Locate the cell with the specified text and output its [x, y] center coordinate. 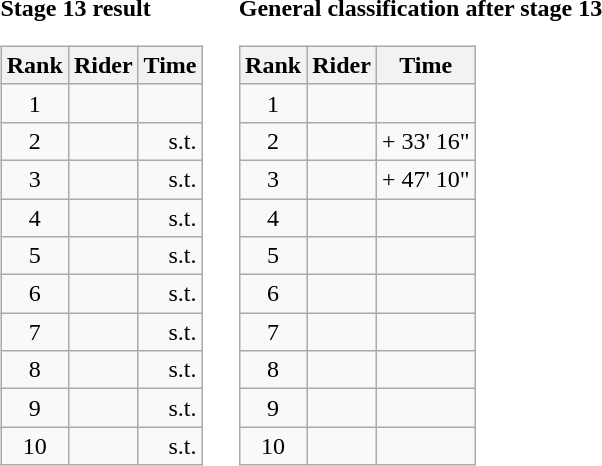
+ 47' 10" [426, 179]
+ 33' 16" [426, 141]
